Detect which cell encompasses the target text, then output its [X, Y] center coordinate. 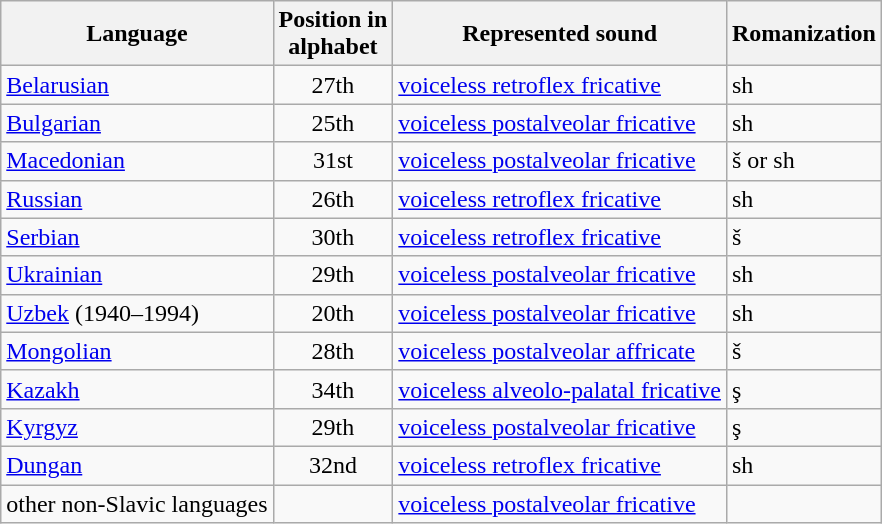
Belarusian [137, 85]
20th [333, 313]
Kyrgyz [137, 427]
26th [333, 199]
Language [137, 34]
Dungan [137, 465]
Russian [137, 199]
30th [333, 237]
Uzbek (1940–1994) [137, 313]
25th [333, 123]
Ukrainian [137, 275]
27th [333, 85]
34th [333, 389]
Position inalphabet [333, 34]
voiceless alveolo-palatal fricative [560, 389]
Romanization [804, 34]
Mongolian [137, 351]
Macedonian [137, 161]
other non-Slavic languages [137, 503]
š or sh [804, 161]
Bulgarian [137, 123]
32nd [333, 465]
31st [333, 161]
28th [333, 351]
Represented sound [560, 34]
Serbian [137, 237]
Kazakh [137, 389]
voiceless postalveolar affricate [560, 351]
